Extract the (x, y) coordinate from the center of the cell holding the provided text.  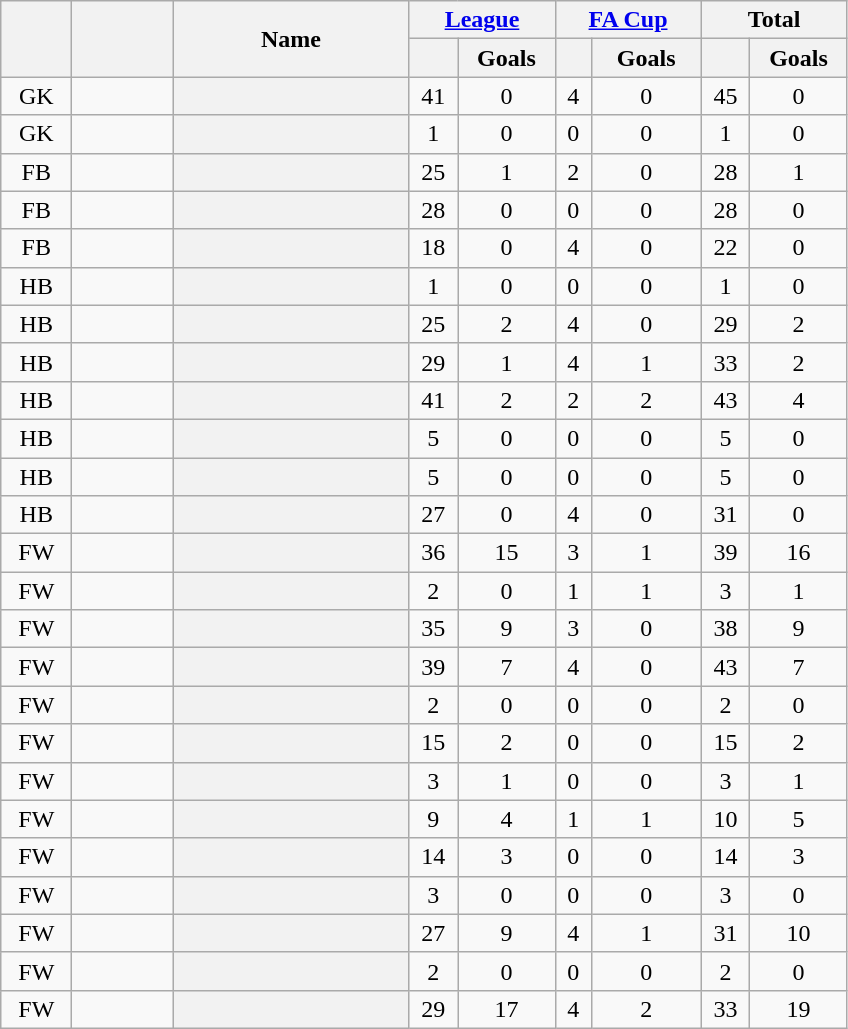
17 (506, 1009)
16 (798, 553)
38 (726, 629)
Total (774, 20)
19 (798, 1009)
35 (434, 629)
45 (726, 96)
FA Cup (628, 20)
Name (291, 39)
36 (434, 553)
League (482, 20)
22 (726, 248)
18 (434, 248)
